Return (X, Y) of the center of cell containing provided text 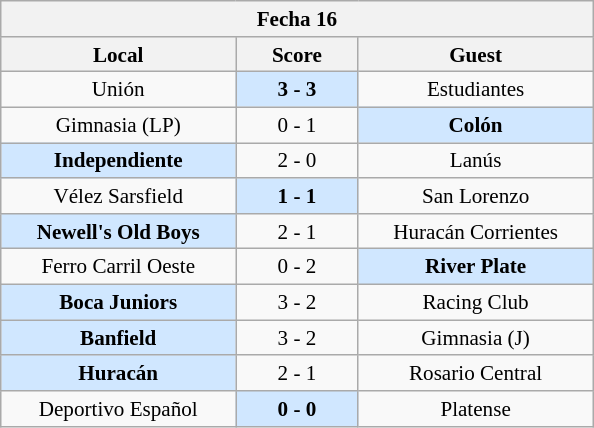
0 - 0 (297, 408)
Independiente (118, 160)
Gimnasia (J) (476, 338)
Local (118, 54)
3 - 3 (297, 90)
1 - 1 (297, 196)
Score (297, 54)
Vélez Sarsfield (118, 196)
Estudiantes (476, 90)
Boca Juniors (118, 302)
San Lorenzo (476, 196)
Unión (118, 90)
0 - 1 (297, 124)
Fecha 16 (297, 18)
Huracán (118, 372)
Guest (476, 54)
Banfield (118, 338)
0 - 2 (297, 266)
Ferro Carril Oeste (118, 266)
Huracán Corrientes (476, 230)
Newell's Old Boys (118, 230)
River Plate (476, 266)
Rosario Central (476, 372)
Platense (476, 408)
Racing Club (476, 302)
Colón (476, 124)
Deportivo Español (118, 408)
Lanús (476, 160)
2 - 0 (297, 160)
Gimnasia (LP) (118, 124)
